Extract the (X, Y) coordinate from the center of the cell holding the provided text.  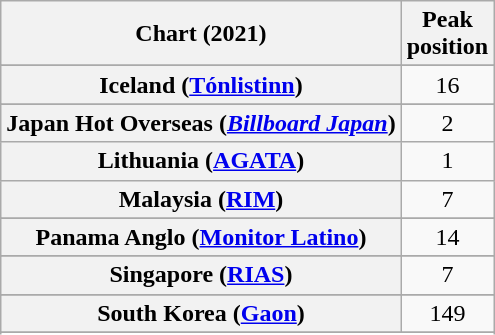
Chart (2021) (201, 34)
Peakposition (447, 34)
Panama Anglo (Monitor Latino) (201, 237)
1 (447, 161)
Japan Hot Overseas (Billboard Japan) (201, 123)
Lithuania (AGATA) (201, 161)
South Korea (Gaon) (201, 313)
Malaysia (RIM) (201, 199)
Iceland (Tónlistinn) (201, 85)
14 (447, 237)
149 (447, 313)
16 (447, 85)
2 (447, 123)
Singapore (RIAS) (201, 275)
